Determine the [X, Y] coordinate at the center of the cell enclosing the given text.  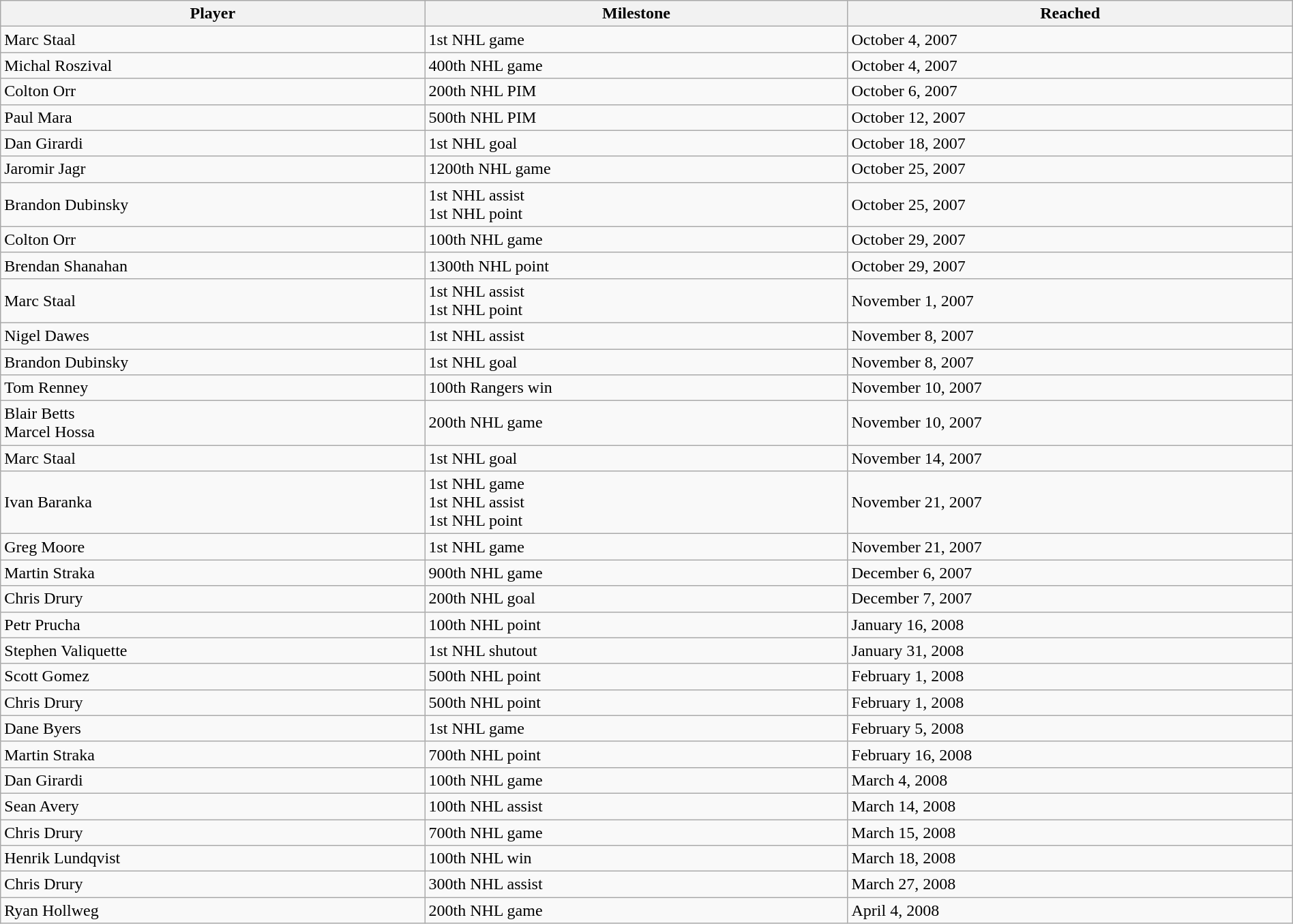
January 31, 2008 [1070, 651]
Brendan Shanahan [213, 265]
Sean Avery [213, 806]
1200th NHL game [636, 169]
Henrik Lundqvist [213, 859]
Paul Mara [213, 117]
Jaromir Jagr [213, 169]
1st NHL assist [636, 336]
Greg Moore [213, 547]
March 27, 2008 [1070, 884]
Milestone [636, 14]
Blair BettsMarcel Hossa [213, 423]
March 18, 2008 [1070, 859]
100th NHL win [636, 859]
Reached [1070, 14]
February 5, 2008 [1070, 728]
1st NHL shutout [636, 651]
100th NHL point [636, 625]
300th NHL assist [636, 884]
October 6, 2007 [1070, 91]
Stephen Valiquette [213, 651]
100th NHL assist [636, 806]
November 1, 2007 [1070, 300]
400th NHL game [636, 65]
March 15, 2008 [1070, 833]
Ryan Hollweg [213, 910]
Dane Byers [213, 728]
Nigel Dawes [213, 336]
December 7, 2007 [1070, 599]
October 12, 2007 [1070, 117]
100th Rangers win [636, 388]
January 16, 2008 [1070, 625]
Ivan Baranka [213, 503]
Player [213, 14]
Scott Gomez [213, 676]
Michal Roszival [213, 65]
November 14, 2007 [1070, 458]
700th NHL game [636, 833]
200th NHL goal [636, 599]
1st NHL game1st NHL assist1st NHL point [636, 503]
900th NHL game [636, 573]
March 4, 2008 [1070, 780]
February 16, 2008 [1070, 754]
Tom Renney [213, 388]
700th NHL point [636, 754]
October 18, 2007 [1070, 143]
December 6, 2007 [1070, 573]
March 14, 2008 [1070, 806]
Petr Prucha [213, 625]
1300th NHL point [636, 265]
April 4, 2008 [1070, 910]
200th NHL PIM [636, 91]
500th NHL PIM [636, 117]
